Find where the given text appears and provide that cell's center as [X, Y] coordinate. 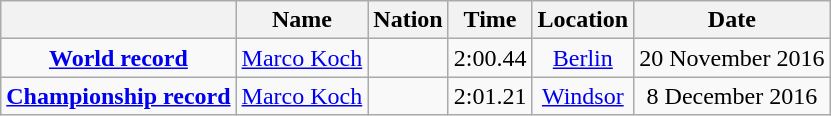
8 December 2016 [732, 96]
2:00.44 [490, 58]
2:01.21 [490, 96]
World record [118, 58]
Championship record [118, 96]
20 November 2016 [732, 58]
Location [583, 20]
Name [302, 20]
Nation [408, 20]
Berlin [583, 58]
Windsor [583, 96]
Time [490, 20]
Date [732, 20]
